Detect which cell encompasses the target text, then output its (x, y) center coordinate. 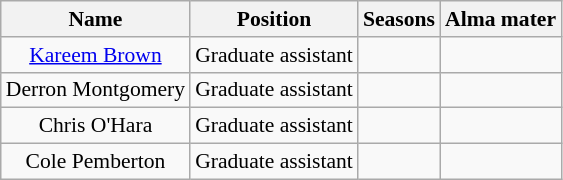
Kareem Brown (96, 55)
Cole Pemberton (96, 162)
Alma mater (500, 19)
Chris O'Hara (96, 126)
Name (96, 19)
Position (274, 19)
Seasons (399, 19)
Derron Montgomery (96, 90)
